From the cell containing the given text, extract its center point as (x, y) coordinate. 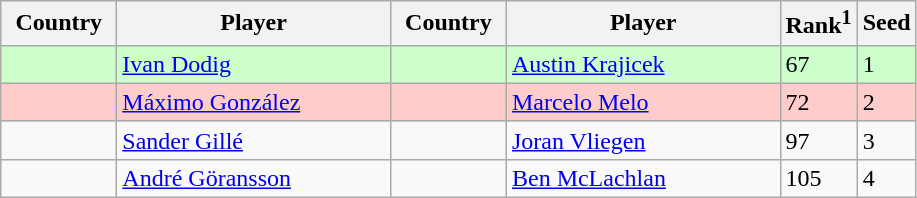
67 (818, 64)
2 (886, 102)
105 (818, 178)
Austin Krajicek (643, 64)
4 (886, 178)
Rank1 (818, 24)
3 (886, 140)
97 (818, 140)
72 (818, 102)
Máximo González (254, 102)
Ben McLachlan (643, 178)
Sander Gillé (254, 140)
André Göransson (254, 178)
Seed (886, 24)
1 (886, 64)
Marcelo Melo (643, 102)
Joran Vliegen (643, 140)
Ivan Dodig (254, 64)
